Scan for the cell matching the given text and deliver its [x, y] coordinate at center. 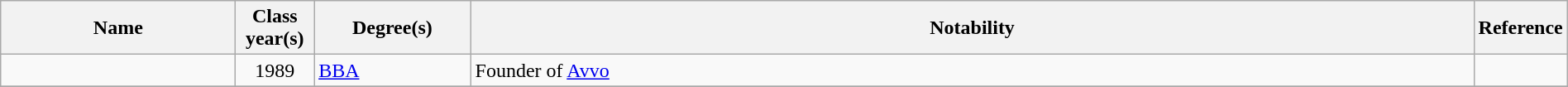
Notability [973, 28]
Class year(s) [275, 28]
Reference [1520, 28]
Founder of Avvo [973, 70]
Degree(s) [392, 28]
1989 [275, 70]
Name [118, 28]
BBA [392, 70]
